Identify which cell holds the provided text, then report its (x, y) central coordinate. 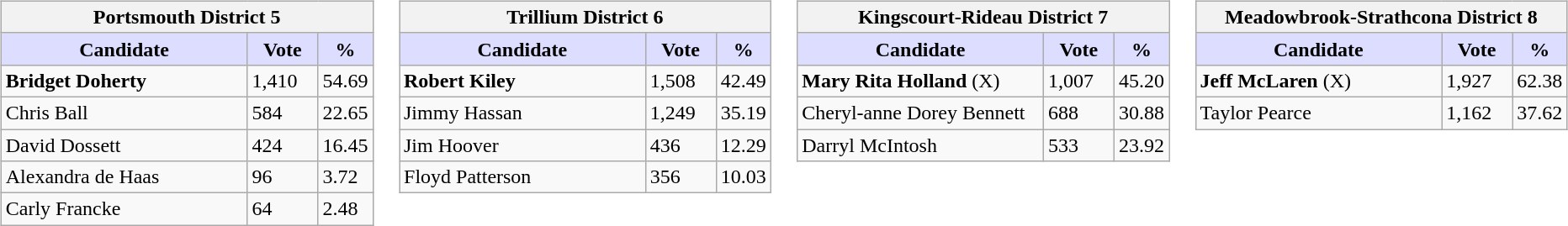
533 (1078, 145)
Alexandra de Haas (124, 177)
Cheryl-anne Dorey Bennett (920, 113)
Trillium District 6 (585, 17)
45.20 (1141, 81)
1,007 (1078, 81)
3.72 (345, 177)
Carly Francke (124, 209)
Jeff McLaren (X) (1319, 81)
Floyd Patterson (522, 177)
96 (283, 177)
Darryl McIntosh (920, 145)
1,249 (681, 113)
436 (681, 145)
1,410 (283, 81)
16.45 (345, 145)
Mary Rita Holland (X) (920, 81)
David Dossett (124, 145)
23.92 (1141, 145)
Bridget Doherty (124, 81)
62.38 (1539, 81)
Robert Kiley (522, 81)
54.69 (345, 81)
37.62 (1539, 113)
424 (283, 145)
Kingscourt-Rideau District 7 (983, 17)
1,927 (1477, 81)
22.65 (345, 113)
Chris Ball (124, 113)
688 (1078, 113)
64 (283, 209)
1,508 (681, 81)
2.48 (345, 209)
Jim Hoover (522, 145)
356 (681, 177)
12.29 (744, 145)
584 (283, 113)
Meadowbrook-Strathcona District 8 (1381, 17)
Portsmouth District 5 (187, 17)
Jimmy Hassan (522, 113)
1,162 (1477, 113)
30.88 (1141, 113)
42.49 (744, 81)
10.03 (744, 177)
Taylor Pearce (1319, 113)
35.19 (744, 113)
